Capture the cell that displays the provided text and extract its (X, Y) central coordinate. 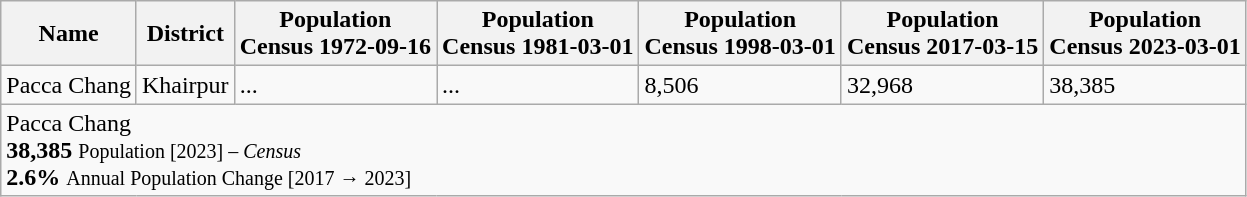
PopulationCensus 1998-03-01 (740, 34)
PopulationCensus 1981-03-01 (538, 34)
PopulationCensus 1972-09-16 (335, 34)
Pacca Chang38,385 Population [2023] – Census2.6% Annual Population Change [2017 → 2023] (624, 150)
PopulationCensus 2017-03-15 (942, 34)
8,506 (740, 85)
38,385 (1145, 85)
PopulationCensus 2023-03-01 (1145, 34)
Pacca Chang (69, 85)
Khairpur (185, 85)
District (185, 34)
Name (69, 34)
32,968 (942, 85)
